Pinpoint the cell where the given text exists, returning its (X, Y) midpoint coordinate. 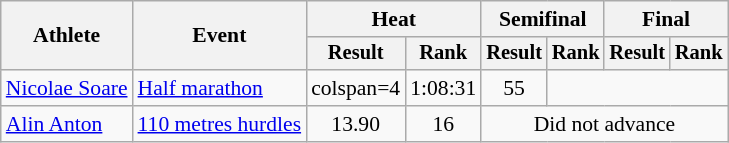
Athlete (67, 36)
Event (220, 36)
Nicolae Soare (67, 88)
Did not advance (604, 124)
Semifinal (542, 19)
colspan=4 (356, 88)
110 metres hurdles (220, 124)
Heat (394, 19)
Half marathon (220, 88)
Final (666, 19)
16 (443, 124)
55 (514, 88)
1:08:31 (443, 88)
13.90 (356, 124)
Alin Anton (67, 124)
